From the cell containing the given text, extract its center point as (x, y) coordinate. 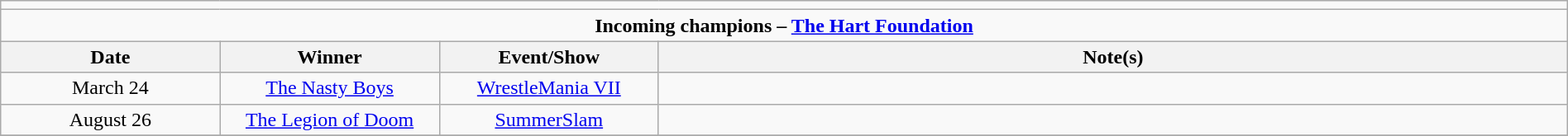
Note(s) (1113, 57)
The Nasty Boys (329, 88)
The Legion of Doom (329, 120)
August 26 (111, 120)
SummerSlam (549, 120)
Winner (329, 57)
Incoming champions – The Hart Foundation (784, 26)
March 24 (111, 88)
WrestleMania VII (549, 88)
Event/Show (549, 57)
Date (111, 57)
